Locate the cell with the specified text and output its (x, y) center coordinate. 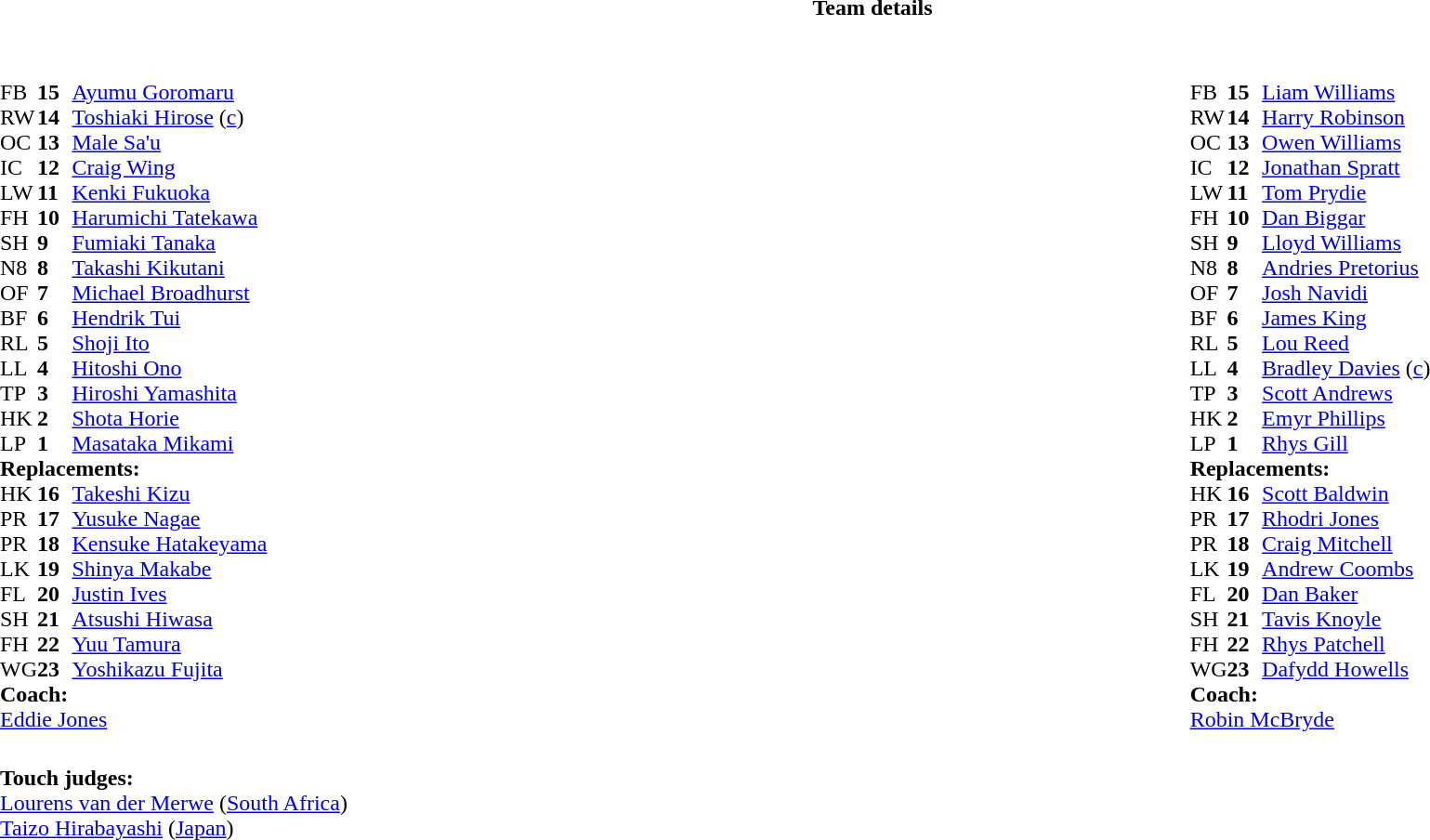
Owen Williams (1345, 143)
Andrew Coombs (1345, 569)
Masataka Mikami (169, 444)
Shinya Makabe (169, 569)
Bradley Davies (c) (1345, 368)
Atsushi Hiwasa (169, 619)
Harry Robinson (1345, 117)
Rhys Patchell (1345, 645)
Rhodri Jones (1345, 518)
Kenki Fukuoka (169, 193)
Fumiaki Tanaka (169, 243)
Dan Baker (1345, 595)
Emyr Phillips (1345, 418)
Justin Ives (169, 595)
Scott Andrews (1345, 394)
Tom Prydie (1345, 193)
Yuu Tamura (169, 645)
Replacements: (134, 468)
Dan Biggar (1345, 217)
Shoji Ito (169, 344)
Jonathan Spratt (1345, 167)
Craig Mitchell (1345, 545)
Craig Wing (169, 167)
Hendrik Tui (169, 318)
Ayumu Goromaru (169, 93)
Yoshikazu Fujita (169, 669)
Andries Pretorius (1345, 268)
Kensuke Hatakeyama (169, 545)
Dafydd Howells (1345, 669)
Rhys Gill (1345, 444)
Yusuke Nagae (169, 518)
Eddie Jones (134, 719)
Scott Baldwin (1345, 494)
Lou Reed (1345, 344)
Hitoshi Ono (169, 368)
Michael Broadhurst (169, 294)
Josh Navidi (1345, 294)
Male Sa'u (169, 143)
Toshiaki Hirose (c) (169, 117)
Lloyd Williams (1345, 243)
Takashi Kikutani (169, 268)
Tavis Knoyle (1345, 619)
Liam Williams (1345, 93)
Shota Horie (169, 418)
Coach: (134, 695)
James King (1345, 318)
Hiroshi Yamashita (169, 394)
Takeshi Kizu (169, 494)
Harumichi Tatekawa (169, 217)
